From the cell containing the given text, extract its center point as (X, Y) coordinate. 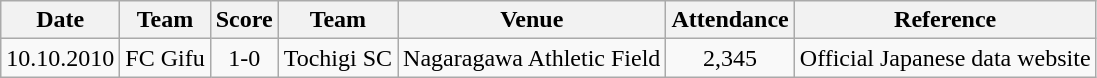
10.10.2010 (60, 58)
Tochigi SC (338, 58)
Venue (532, 20)
FC Gifu (165, 58)
Date (60, 20)
Attendance (730, 20)
1-0 (244, 58)
Score (244, 20)
2,345 (730, 58)
Official Japanese data website (945, 58)
Nagaragawa Athletic Field (532, 58)
Reference (945, 20)
